Identify which cell holds the provided text, then report its (X, Y) central coordinate. 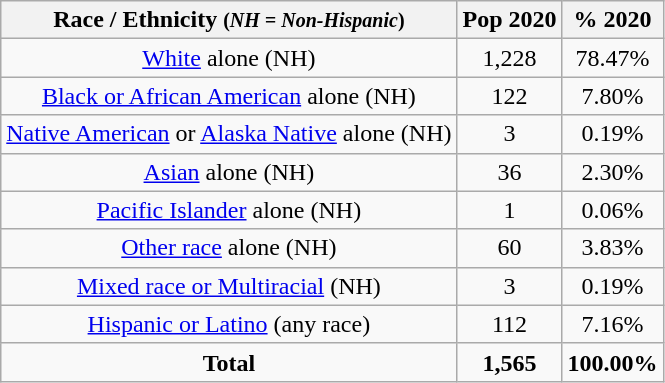
Native American or Alaska Native alone (NH) (229, 134)
112 (510, 324)
78.47% (612, 58)
3.83% (612, 248)
Black or African American alone (NH) (229, 96)
7.80% (612, 96)
1,228 (510, 58)
White alone (NH) (229, 58)
Asian alone (NH) (229, 172)
7.16% (612, 324)
Total (229, 362)
Mixed race or Multiracial (NH) (229, 286)
60 (510, 248)
1,565 (510, 362)
1 (510, 210)
Other race alone (NH) (229, 248)
Pop 2020 (510, 20)
% 2020 (612, 20)
100.00% (612, 362)
2.30% (612, 172)
Pacific Islander alone (NH) (229, 210)
Hispanic or Latino (any race) (229, 324)
0.06% (612, 210)
122 (510, 96)
Race / Ethnicity (NH = Non-Hispanic) (229, 20)
36 (510, 172)
